Provide the (x, y) coordinate of the cell's center where the given text is located.  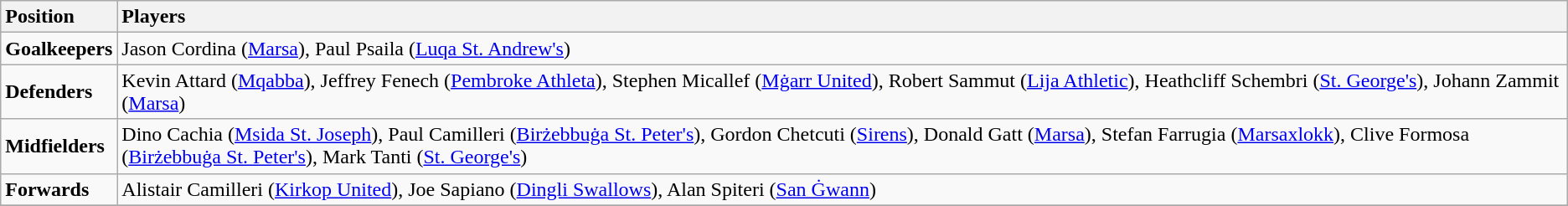
Position (59, 17)
Players (843, 17)
Forwards (59, 189)
Midfielders (59, 146)
Goalkeepers (59, 49)
Defenders (59, 92)
Jason Cordina (Marsa), Paul Psaila (Luqa St. Andrew's) (843, 49)
Alistair Camilleri (Kirkop United), Joe Sapiano (Dingli Swallows), Alan Spiteri (San Ġwann) (843, 189)
